Determine the (X, Y) coordinate at the center of the cell enclosing the given text.  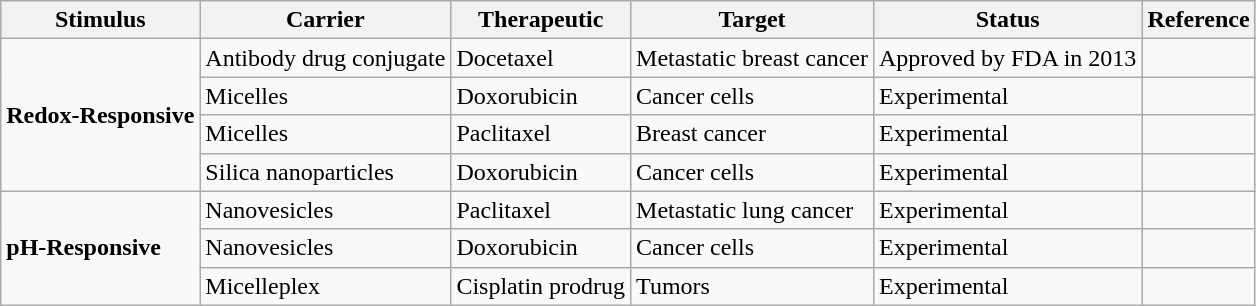
Carrier (326, 20)
Docetaxel (541, 58)
Cisplatin prodrug (541, 286)
Metastatic breast cancer (752, 58)
Status (1007, 20)
pH-Responsive (100, 248)
Therapeutic (541, 20)
Antibody drug conjugate (326, 58)
Tumors (752, 286)
Breast cancer (752, 134)
Silica nanoparticles (326, 172)
Metastatic lung cancer (752, 210)
Micelleplex (326, 286)
Stimulus (100, 20)
Approved by FDA in 2013 (1007, 58)
Redox-Responsive (100, 115)
Target (752, 20)
Reference (1198, 20)
